Pinpoint the cell where the given text exists, returning its (x, y) midpoint coordinate. 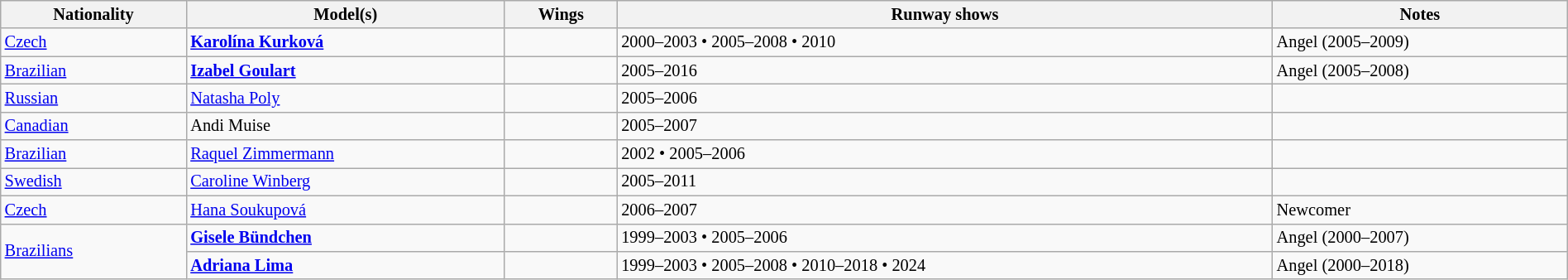
Newcomer (1421, 210)
2005–2006 (944, 98)
Notes (1421, 14)
Hana Soukupová (346, 210)
2002 • 2005–2006 (944, 154)
1999–2003 • 2005–2008 • 2010–2018 • 2024 (944, 265)
Raquel Zimmermann (346, 154)
Andi Muise (346, 126)
Karolína Kurková (346, 42)
Brazilians (94, 252)
Canadian (94, 126)
Swedish (94, 181)
Russian (94, 98)
2006–2007 (944, 210)
Nationality (94, 14)
1999–2003 • 2005–2006 (944, 238)
Angel (2000–2007) (1421, 238)
2005–2007 (944, 126)
Izabel Goulart (346, 70)
Gisele Bündchen (346, 238)
Wings (561, 14)
Angel (2000–2018) (1421, 265)
Angel (2005–2009) (1421, 42)
2005–2011 (944, 181)
Adriana Lima (346, 265)
2005–2016 (944, 70)
Model(s) (346, 14)
2000–2003 • 2005–2008 • 2010 (944, 42)
Natasha Poly (346, 98)
Angel (2005–2008) (1421, 70)
Runway shows (944, 14)
Caroline Winberg (346, 181)
